Output the [X, Y] coordinate of the center of the cell containing the given text.  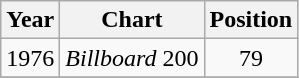
Billboard 200 [132, 58]
Position [251, 20]
79 [251, 58]
Year [30, 20]
1976 [30, 58]
Chart [132, 20]
